Extract the (x, y) coordinate from the center of the cell holding the provided text.  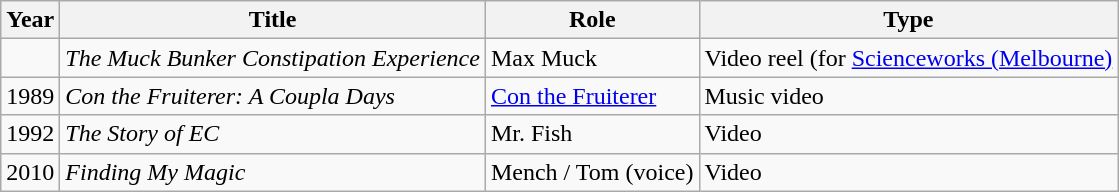
2010 (30, 172)
Music video (908, 96)
Year (30, 20)
Type (908, 20)
Finding My Magic (273, 172)
The Muck Bunker Constipation Experience (273, 58)
Mench / Tom (voice) (592, 172)
Role (592, 20)
Title (273, 20)
Mr. Fish (592, 134)
Max Muck (592, 58)
The Story of EC (273, 134)
Con the Fruiterer: A Coupla Days (273, 96)
Con the Fruiterer (592, 96)
1992 (30, 134)
Video reel (for Scienceworks (Melbourne) (908, 58)
1989 (30, 96)
